Locate the cell with the specified text and output its (X, Y) center coordinate. 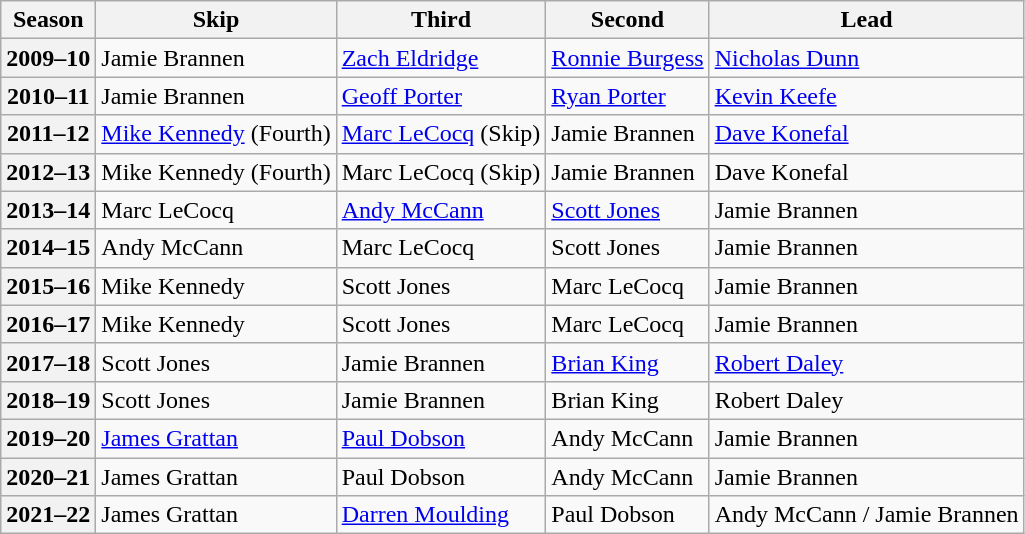
2010–11 (48, 96)
Ryan Porter (628, 96)
Third (441, 20)
2015–16 (48, 286)
2012–13 (48, 172)
2021–22 (48, 515)
Lead (866, 20)
2019–20 (48, 438)
Ronnie Burgess (628, 58)
2011–12 (48, 134)
2016–17 (48, 324)
Second (628, 20)
Geoff Porter (441, 96)
Darren Moulding (441, 515)
2017–18 (48, 362)
Season (48, 20)
Skip (216, 20)
Andy McCann / Jamie Brannen (866, 515)
2018–19 (48, 400)
Nicholas Dunn (866, 58)
Kevin Keefe (866, 96)
Zach Eldridge (441, 58)
2009–10 (48, 58)
2013–14 (48, 210)
2020–21 (48, 477)
2014–15 (48, 248)
